Extract the (x, y) coordinate from the center of the cell holding the provided text.  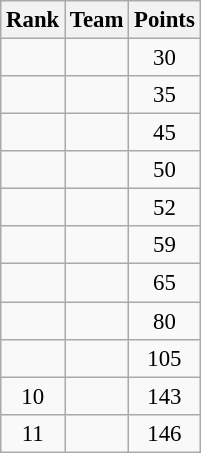
59 (164, 245)
50 (164, 170)
10 (33, 396)
143 (164, 396)
35 (164, 95)
Team (97, 20)
30 (164, 58)
80 (164, 321)
11 (33, 433)
105 (164, 358)
Points (164, 20)
Rank (33, 20)
45 (164, 133)
146 (164, 433)
52 (164, 208)
65 (164, 283)
